Search for the cell housing the specified text and yield its [x, y] center coordinate. 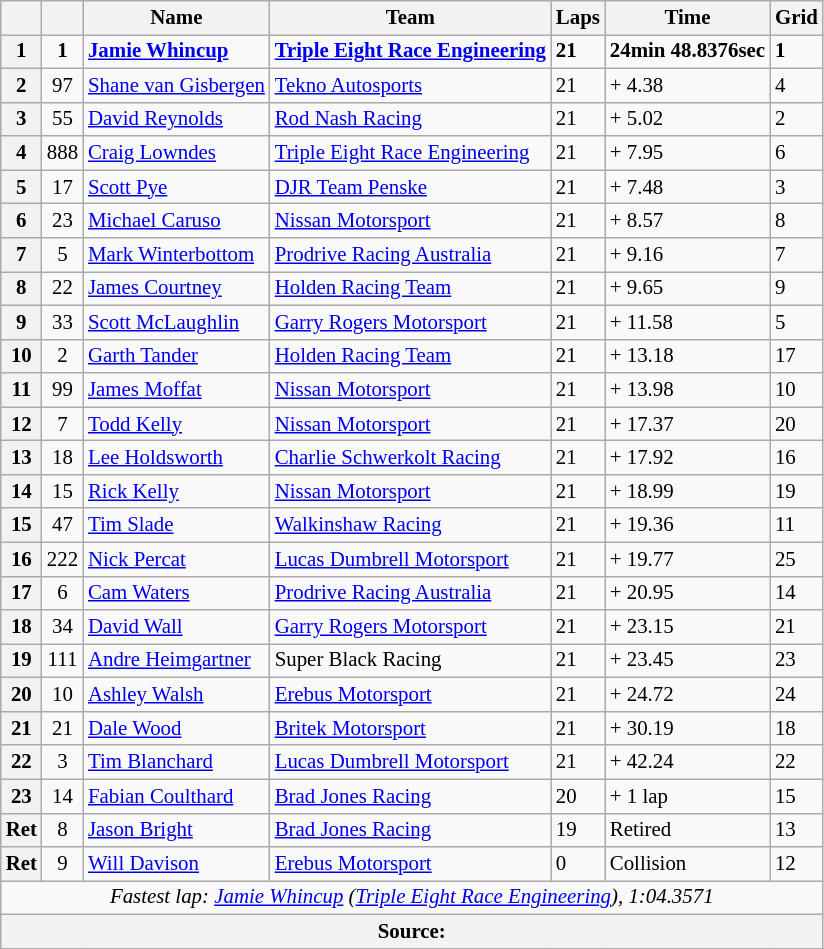
Charlie Schwerkolt Racing [410, 458]
24min 48.8376sec [688, 51]
+ 8.57 [688, 221]
55 [62, 119]
+ 7.48 [688, 187]
Source: [412, 931]
James Moffat [176, 390]
DJR Team Penske [410, 187]
David Wall [176, 627]
0 [578, 864]
Super Black Racing [410, 661]
Tekno Autosports [410, 85]
+ 30.19 [688, 728]
+ 13.98 [688, 390]
+ 11.58 [688, 322]
25 [796, 559]
222 [62, 559]
+ 17.37 [688, 424]
24 [796, 695]
Scott Pye [176, 187]
Name [176, 18]
Dale Wood [176, 728]
Laps [578, 18]
34 [62, 627]
Garth Tander [176, 356]
Lee Holdsworth [176, 458]
888 [62, 153]
Scott McLaughlin [176, 322]
Retired [688, 830]
47 [62, 525]
Todd Kelly [176, 424]
Fabian Coulthard [176, 796]
111 [62, 661]
+ 7.95 [688, 153]
+ 18.99 [688, 491]
Fastest lap: Jamie Whincup (Triple Eight Race Engineering), 1:04.3571 [412, 898]
+ 19.77 [688, 559]
Grid [796, 18]
+ 5.02 [688, 119]
Craig Lowndes [176, 153]
Ashley Walsh [176, 695]
Cam Waters [176, 593]
+ 42.24 [688, 762]
Mark Winterbottom [176, 255]
+ 20.95 [688, 593]
Tim Slade [176, 525]
+ 17.92 [688, 458]
Team [410, 18]
+ 13.18 [688, 356]
Will Davison [176, 864]
David Reynolds [176, 119]
Rod Nash Racing [410, 119]
Tim Blanchard [176, 762]
97 [62, 85]
Time [688, 18]
+ 4.38 [688, 85]
Jamie Whincup [176, 51]
Britek Motorsport [410, 728]
+ 24.72 [688, 695]
+ 23.45 [688, 661]
33 [62, 322]
+ 9.16 [688, 255]
Walkinshaw Racing [410, 525]
Nick Percat [176, 559]
Rick Kelly [176, 491]
Collision [688, 864]
Andre Heimgartner [176, 661]
+ 9.65 [688, 288]
99 [62, 390]
Shane van Gisbergen [176, 85]
Jason Bright [176, 830]
Michael Caruso [176, 221]
+ 23.15 [688, 627]
+ 19.36 [688, 525]
James Courtney [176, 288]
+ 1 lap [688, 796]
